Return [x, y] of the center of cell containing provided text 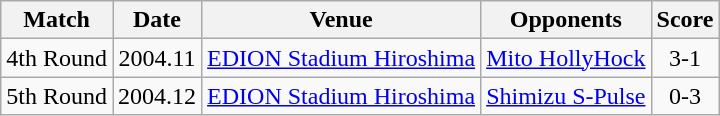
Match [57, 20]
Shimizu S-Pulse [566, 96]
2004.12 [156, 96]
Score [685, 20]
5th Round [57, 96]
Venue [342, 20]
Date [156, 20]
3-1 [685, 58]
0-3 [685, 96]
2004.11 [156, 58]
4th Round [57, 58]
Mito HollyHock [566, 58]
Opponents [566, 20]
